Pinpoint the cell where the given text exists, returning its (X, Y) midpoint coordinate. 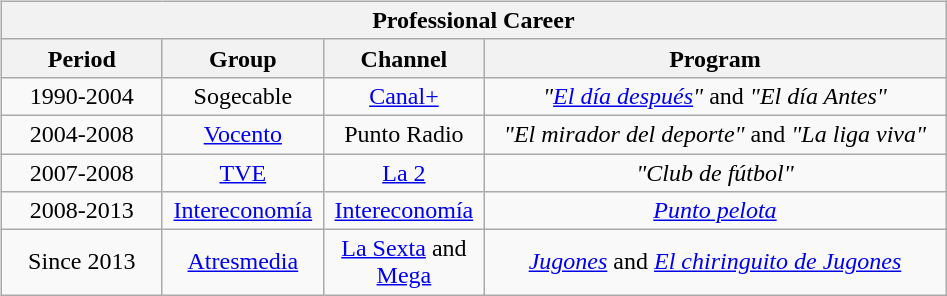
Channel (404, 58)
La 2 (404, 173)
La Sexta and Mega (404, 262)
2004-2008 (82, 134)
2008-2013 (82, 211)
Canal+ (404, 96)
Sogecable (242, 96)
Jugones and El chiringuito de Jugones (714, 262)
Period (82, 58)
Vocento (242, 134)
Punto pelota (714, 211)
Since 2013 (82, 262)
"El mirador del deporte" and "La liga viva" (714, 134)
Program (714, 58)
Atresmedia (242, 262)
"El día después" and "El día Antes" (714, 96)
TVE (242, 173)
1990-2004 (82, 96)
"Club de fútbol" (714, 173)
Group (242, 58)
Professional Career (473, 20)
2007-2008 (82, 173)
Punto Radio (404, 134)
